Scan for the cell matching the given text and deliver its [X, Y] coordinate at center. 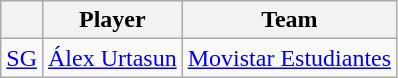
Movistar Estudiantes [289, 58]
Team [289, 20]
Player [112, 20]
Álex Urtasun [112, 58]
SG [22, 58]
